Pinpoint the cell where the given text exists, returning its (x, y) midpoint coordinate. 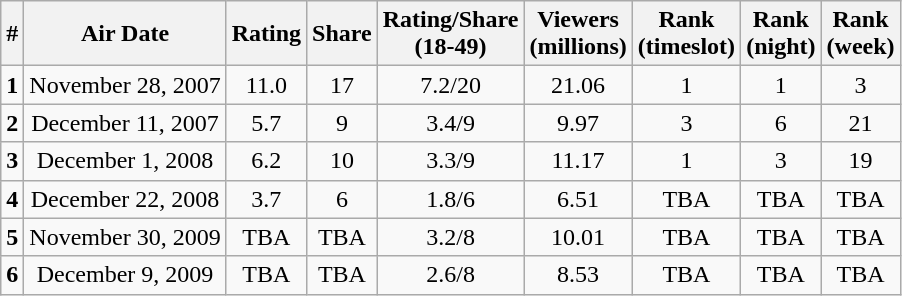
4 (12, 199)
December 9, 2009 (125, 275)
3.7 (266, 199)
10 (342, 161)
8.53 (578, 275)
December 11, 2007 (125, 123)
2 (12, 123)
Rank(night) (781, 34)
November 28, 2007 (125, 85)
December 1, 2008 (125, 161)
2.6/8 (450, 275)
Share (342, 34)
# (12, 34)
1.8/6 (450, 199)
5 (12, 237)
6.51 (578, 199)
Air Date (125, 34)
7.2/20 (450, 85)
21.06 (578, 85)
November 30, 2009 (125, 237)
Rank(timeslot) (686, 34)
9 (342, 123)
3.2/8 (450, 237)
5.7 (266, 123)
21 (860, 123)
11.0 (266, 85)
6.2 (266, 161)
Rank(week) (860, 34)
December 22, 2008 (125, 199)
Viewers(millions) (578, 34)
9.97 (578, 123)
19 (860, 161)
Rating (266, 34)
11.17 (578, 161)
3.3/9 (450, 161)
10.01 (578, 237)
Rating/Share(18-49) (450, 34)
17 (342, 85)
3.4/9 (450, 123)
